Capture the cell that displays the provided text and extract its [X, Y] central coordinate. 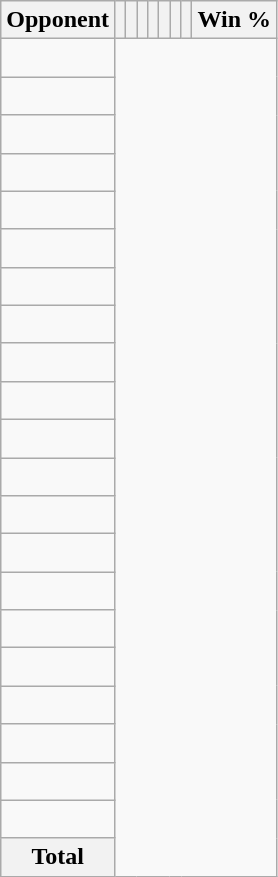
Total [58, 857]
Opponent [58, 20]
Win % [234, 20]
